Search for the cell housing the specified text and yield its [X, Y] center coordinate. 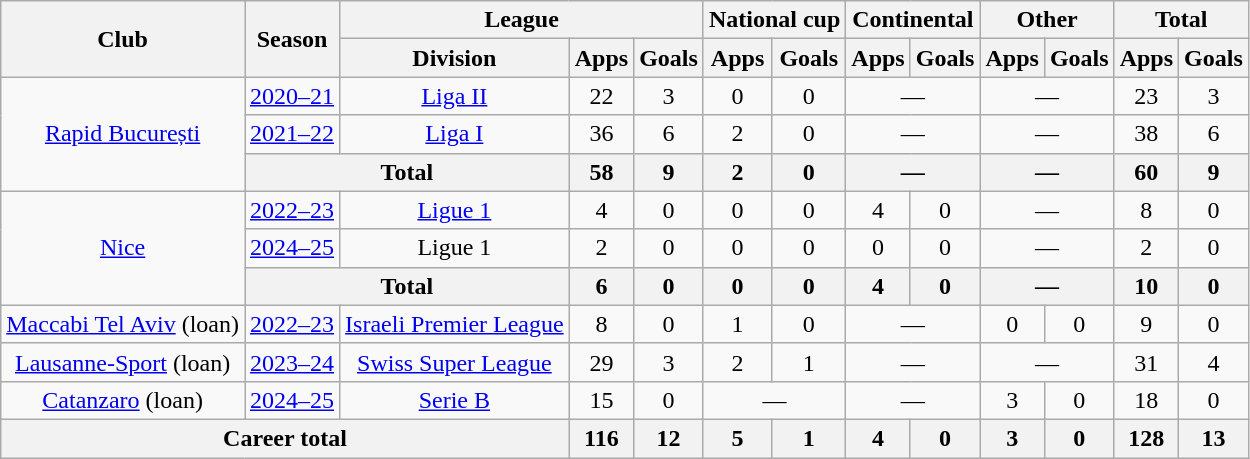
Club [123, 39]
128 [1146, 438]
13 [1214, 438]
Lausanne-Sport (loan) [123, 362]
Swiss Super League [455, 362]
10 [1146, 286]
2023–24 [292, 362]
18 [1146, 400]
Liga II [455, 96]
Catanzaro (loan) [123, 400]
15 [601, 400]
Liga I [455, 134]
29 [601, 362]
Nice [123, 248]
22 [601, 96]
Rapid București [123, 134]
31 [1146, 362]
116 [601, 438]
2020–21 [292, 96]
Other [1047, 20]
Maccabi Tel Aviv (loan) [123, 324]
Israeli Premier League [455, 324]
National cup [774, 20]
Continental [913, 20]
58 [601, 172]
League [522, 20]
Season [292, 39]
2021–22 [292, 134]
12 [669, 438]
60 [1146, 172]
Serie B [455, 400]
23 [1146, 96]
Division [455, 58]
36 [601, 134]
Career total [285, 438]
5 [737, 438]
38 [1146, 134]
